Extract the [X, Y] coordinate from the center of the cell holding the provided text.  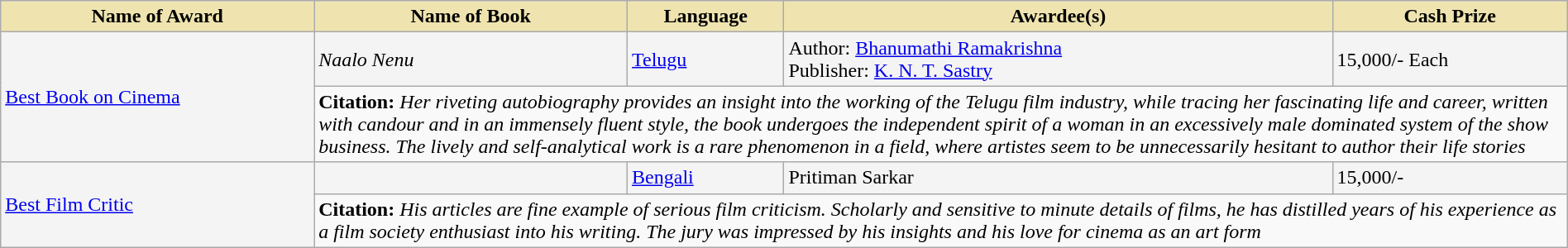
Name of Award [157, 17]
15,000/- Each [1450, 60]
15,000/- [1450, 178]
Best Book on Cinema [157, 98]
Telugu [706, 60]
Name of Book [471, 17]
Naalo Nenu [471, 60]
Cash Prize [1450, 17]
Pritiman Sarkar [1059, 178]
Awardee(s) [1059, 17]
Bengali [706, 178]
Best Film Critic [157, 205]
Language [706, 17]
Author: Bhanumathi RamakrishnaPublisher: K. N. T. Sastry [1059, 60]
